Determine the (x, y) coordinate at the center of the cell enclosing the given text.  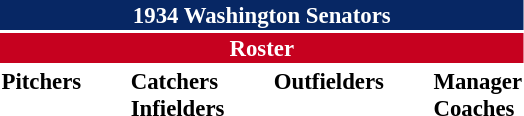
Roster (262, 48)
1934 Washington Senators (262, 15)
